Search for the cell housing the specified text and yield its (X, Y) center coordinate. 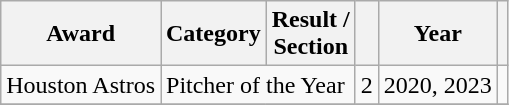
Pitcher of the Year (258, 85)
Result / Section (310, 34)
Award (81, 34)
2 (366, 85)
2020, 2023 (438, 85)
Year (438, 34)
Category (213, 34)
Houston Astros (81, 85)
